Detect which cell encompasses the target text, then output its (X, Y) center coordinate. 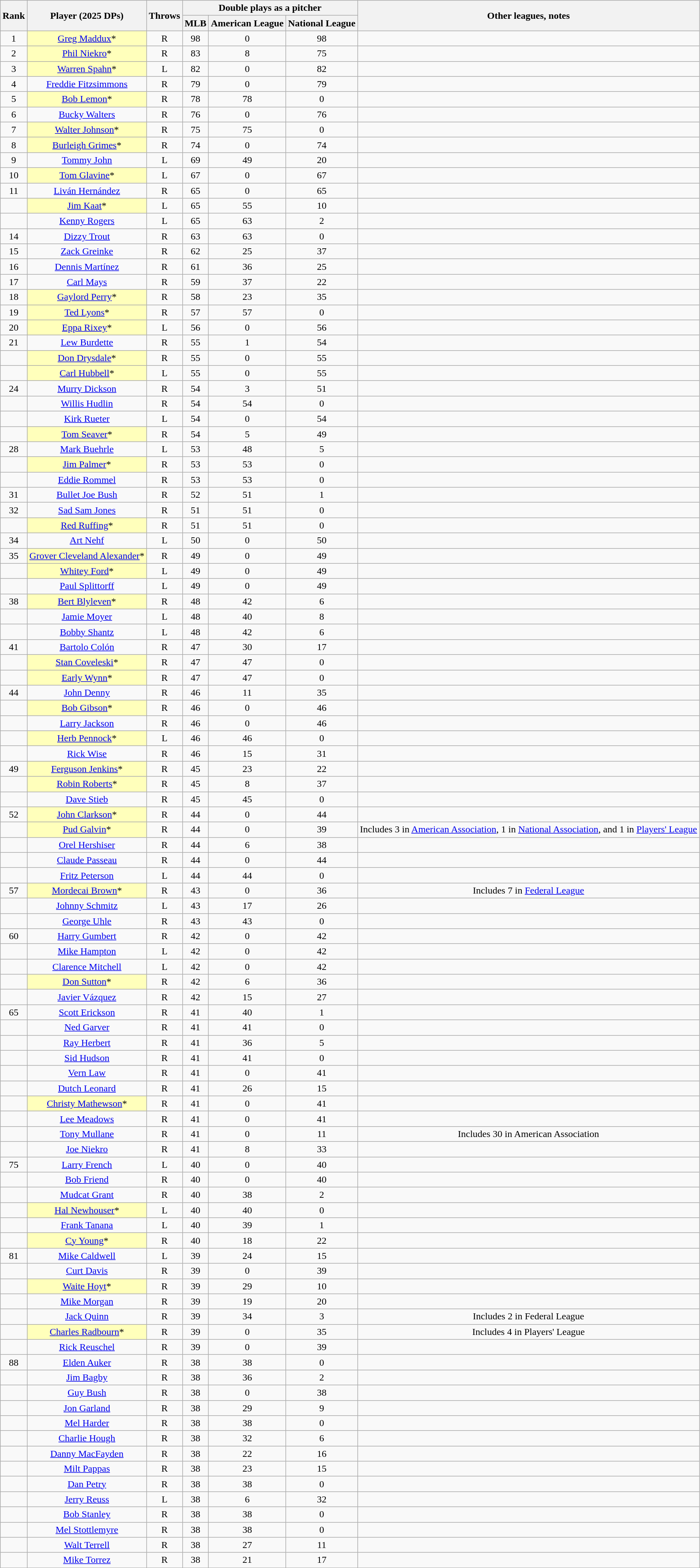
Tom Glavine* (87, 175)
Robin Roberts* (87, 784)
58 (195, 297)
Tommy John (87, 160)
Throws (165, 16)
60 (14, 936)
Bartolo Colón (87, 647)
81 (14, 1256)
Ferguson Jenkins* (87, 769)
Guy Bush (87, 1392)
Danny MacFayden (87, 1454)
Rick Reuschel (87, 1347)
Whitey Ford* (87, 571)
83 (195, 54)
Dan Petry (87, 1484)
Fritz Peterson (87, 875)
Stan Coveleski* (87, 662)
Hal Newhouser* (87, 1210)
61 (195, 267)
Jamie Moyer (87, 616)
Bucky Walters (87, 114)
Herb Pennock* (87, 738)
Mike Caldwell (87, 1256)
Bert Blyleven* (87, 601)
Bob Friend (87, 1180)
Jack Quinn (87, 1317)
Red Ruffing* (87, 525)
Phil Niekro* (87, 54)
Christy Mathewson* (87, 1103)
Kenny Rogers (87, 221)
John Clarkson* (87, 814)
Paul Splittorff (87, 586)
Walter Johnson* (87, 130)
Dizzy Trout (87, 236)
American League (247, 23)
Vern Law (87, 1073)
Waite Hoyt* (87, 1286)
Dennis Martínez (87, 267)
Kirk Rueter (87, 419)
Jim Bagby (87, 1377)
Carl Hubbell* (87, 373)
Grover Cleveland Alexander* (87, 556)
Bobby Shantz (87, 632)
Frank Tanana (87, 1225)
Lee Meadows (87, 1119)
Javier Vázquez (87, 997)
7 (14, 130)
Johnny Schmitz (87, 906)
Jim Palmer* (87, 465)
Bob Lemon* (87, 99)
Rick Wise (87, 754)
Ray Herbert (87, 1043)
Bob Gibson* (87, 708)
Lew Burdette (87, 343)
Jon Garland (87, 1408)
Don Drysdale* (87, 358)
Milt Pappas (87, 1469)
Elden Auker (87, 1362)
Harry Gumbert (87, 936)
Ted Lyons* (87, 312)
Tony Mullane (87, 1134)
Includes 2 in Federal League (528, 1317)
30 (247, 647)
Player (2025 DPs) (87, 16)
Eddie Rommel (87, 480)
Charlie Hough (87, 1438)
Art Nehf (87, 541)
Carl Mays (87, 282)
John Denny (87, 693)
Sad Sam Jones (87, 510)
14 (14, 236)
Bob Stanley (87, 1514)
Gaylord Perry* (87, 297)
MLB (195, 23)
Mel Harder (87, 1423)
Cy Young* (87, 1241)
Orel Hershiser (87, 845)
88 (14, 1362)
Other leagues, notes (528, 16)
Includes 30 in American Association (528, 1134)
Includes 4 in Players' League (528, 1332)
Larry Jackson (87, 723)
Scott Erickson (87, 1012)
Zack Greinke (87, 251)
Pud Galvin* (87, 830)
Liván Hernández (87, 191)
28 (14, 449)
Don Sutton* (87, 982)
69 (195, 160)
Rank (14, 16)
Claude Passeau (87, 860)
Early Wynn* (87, 678)
Ned Garver (87, 1027)
Walt Terrell (87, 1545)
Mordecai Brown* (87, 890)
Dutch Leonard (87, 1088)
Mike Torrez (87, 1560)
Charles Radbourn* (87, 1332)
Includes 7 in Federal League (528, 890)
Sid Hudson (87, 1058)
Freddie Fitzsimmons (87, 84)
Double plays as a pitcher (270, 8)
George Uhle (87, 921)
Bullet Joe Bush (87, 495)
Jim Kaat* (87, 206)
Mike Hampton (87, 952)
Murry Dickson (87, 388)
Jerry Reuss (87, 1499)
Mark Buehrle (87, 449)
Mel Stottlemyre (87, 1530)
Greg Maddux* (87, 38)
Includes 3 in American Association, 1 in National Association, and 1 in Players' League (528, 830)
Warren Spahn* (87, 69)
Mike Morgan (87, 1301)
Dave Stieb (87, 799)
4 (14, 84)
62 (195, 251)
Clarence Mitchell (87, 967)
Curt Davis (87, 1271)
Burleigh Grimes* (87, 145)
Larry French (87, 1165)
Mudcat Grant (87, 1195)
Willis Hudlin (87, 403)
33 (322, 1149)
Joe Niekro (87, 1149)
National League (322, 23)
Eppa Rixey* (87, 327)
59 (195, 282)
Tom Seaver* (87, 434)
